Provide the [X, Y] coordinate of the cell's center where the given text is located.  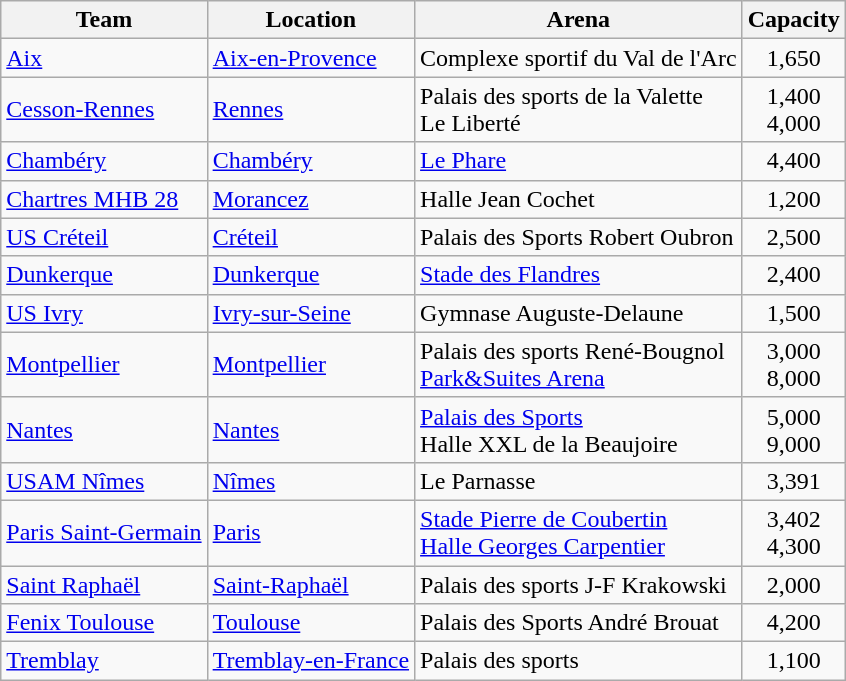
1,500 [794, 313]
Le Parnasse [579, 481]
Complexe sportif du Val de l'Arc [579, 58]
4,400 [794, 161]
Tremblay [104, 661]
Palais des Sports André Brouat [579, 623]
Team [104, 20]
Aix [104, 58]
Rennes [310, 110]
3,000 8,000 [794, 364]
US Ivry [104, 313]
Palais des SportsHalle XXL de la Beaujoire [579, 430]
Gymnase Auguste-Delaune [579, 313]
Aix-en-Provence [310, 58]
Saint-Raphaël [310, 585]
2,500 [794, 237]
Location [310, 20]
3,402 4,300 [794, 532]
Palais des Sports Robert Oubron [579, 237]
5,000 9,000 [794, 430]
Fenix Toulouse [104, 623]
Ivry-sur-Seine [310, 313]
USAM Nîmes [104, 481]
Palais des sports de la ValetteLe Liberté [579, 110]
Stade Pierre de CoubertinHalle Georges Carpentier [579, 532]
1,400 4,000 [794, 110]
Créteil [310, 237]
Halle Jean Cochet [579, 199]
Cesson-Rennes [104, 110]
3,391 [794, 481]
Palais des sports [579, 661]
4,200 [794, 623]
Morancez [310, 199]
Palais des sports René-BougnolPark&Suites Arena [579, 364]
US Créteil [104, 237]
Nîmes [310, 481]
Tremblay-en-France [310, 661]
1,100 [794, 661]
2,400 [794, 275]
Chartres MHB 28 [104, 199]
Stade des Flandres [579, 275]
2,000 [794, 585]
Capacity [794, 20]
1,200 [794, 199]
Le Phare [579, 161]
Saint Raphaël [104, 585]
1,650 [794, 58]
Paris [310, 532]
Arena [579, 20]
Paris Saint-Germain [104, 532]
Palais des sports J-F Krakowski [579, 585]
Toulouse [310, 623]
